Provide the [X, Y] coordinate of the cell's center where the given text is located.  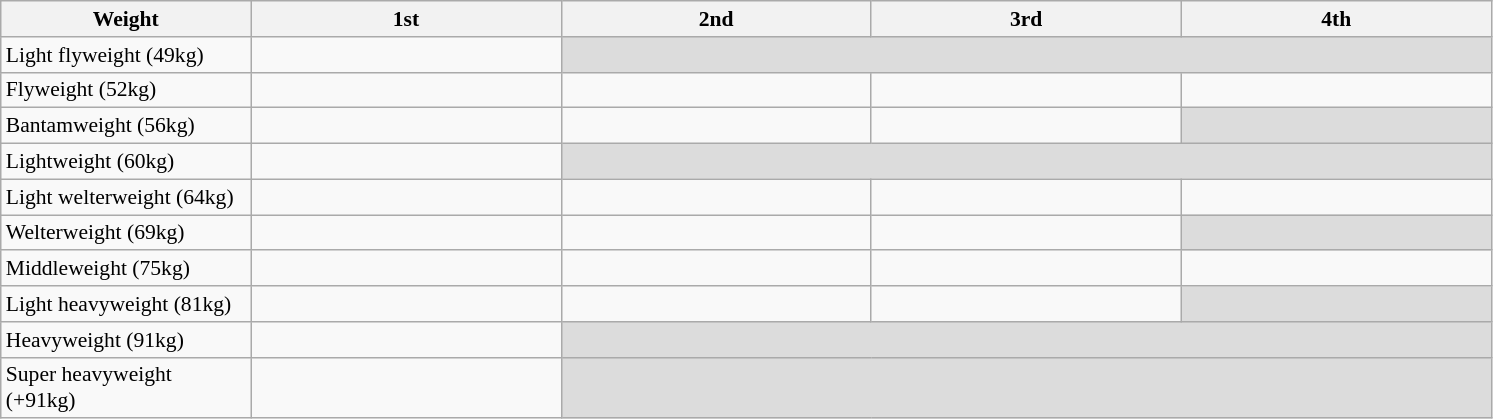
2nd [716, 19]
Lightweight (60kg) [126, 162]
1st [406, 19]
Heavyweight (91kg) [126, 340]
Light welterweight (64kg) [126, 197]
Super heavyweight (+91kg) [126, 388]
Bantamweight (56kg) [126, 126]
Light heavyweight (81kg) [126, 304]
Middleweight (75kg) [126, 269]
Welterweight (69kg) [126, 233]
3rd [1026, 19]
4th [1336, 19]
Weight [126, 19]
Flyweight (52kg) [126, 90]
Light flyweight (49kg) [126, 55]
